Return the (x, y) coordinate for the center point of the cell that contains the specified text.  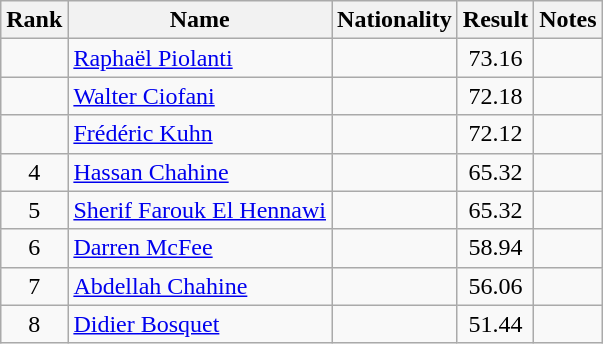
6 (34, 248)
Walter Ciofani (200, 96)
5 (34, 210)
Abdellah Chahine (200, 286)
Raphaël Piolanti (200, 58)
51.44 (495, 324)
Darren McFee (200, 248)
72.18 (495, 96)
Frédéric Kuhn (200, 134)
Rank (34, 20)
4 (34, 172)
58.94 (495, 248)
7 (34, 286)
Sherif Farouk El Hennawi (200, 210)
Result (495, 20)
Hassan Chahine (200, 172)
Didier Bosquet (200, 324)
56.06 (495, 286)
Nationality (395, 20)
72.12 (495, 134)
8 (34, 324)
73.16 (495, 58)
Notes (568, 20)
Name (200, 20)
